Extract the [x, y] coordinate from the center of the cell holding the provided text.  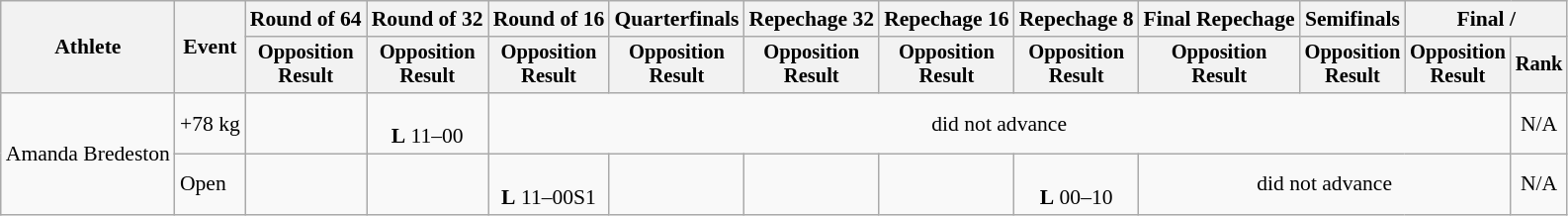
Repechage 8 [1077, 19]
L 11–00S1 [550, 184]
Round of 32 [427, 19]
Final Repechage [1220, 19]
L 11–00 [427, 123]
Final / [1486, 19]
Quarterfinals [676, 19]
Amanda Bredeston [88, 154]
+78 kg [210, 123]
Repechage 16 [947, 19]
Semifinals [1352, 19]
Event [210, 48]
Repechage 32 [811, 19]
Open [210, 184]
L 00–10 [1077, 184]
Round of 16 [550, 19]
Athlete [88, 48]
Rank [1539, 65]
Round of 64 [306, 19]
